Capture the cell that displays the provided text and extract its (x, y) central coordinate. 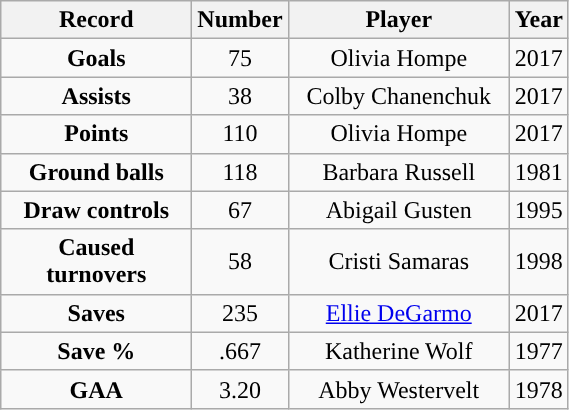
Year (538, 20)
1978 (538, 389)
Player (398, 20)
Points (96, 134)
235 (240, 313)
58 (240, 262)
Save % (96, 351)
Barbara Russell (398, 172)
75 (240, 58)
Assists (96, 96)
1998 (538, 262)
Abigail Gusten (398, 210)
Ellie DeGarmo (398, 313)
Record (96, 20)
3.20 (240, 389)
Caused turnovers (96, 262)
Goals (96, 58)
118 (240, 172)
.667 (240, 351)
38 (240, 96)
110 (240, 134)
Ground balls (96, 172)
Draw controls (96, 210)
1977 (538, 351)
1981 (538, 172)
Cristi Samaras (398, 262)
1995 (538, 210)
GAA (96, 389)
Abby Westervelt (398, 389)
Katherine Wolf (398, 351)
Number (240, 20)
67 (240, 210)
Saves (96, 313)
Colby Chanenchuk (398, 96)
